From the cell containing the given text, extract its center point as (x, y) coordinate. 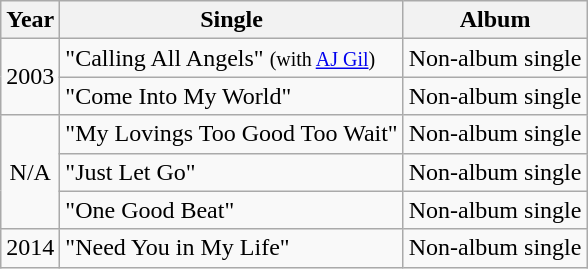
N/A (30, 172)
Single (232, 20)
"My Lovings Too Good Too Wait" (232, 134)
"One Good Beat" (232, 210)
"Come Into My World" (232, 96)
2014 (30, 248)
"Need You in My Life" (232, 248)
2003 (30, 77)
Year (30, 20)
"Just Let Go" (232, 172)
Album (495, 20)
"Calling All Angels" (with AJ Gil) (232, 58)
